Output the (x, y) coordinate of the center of the cell containing the given text.  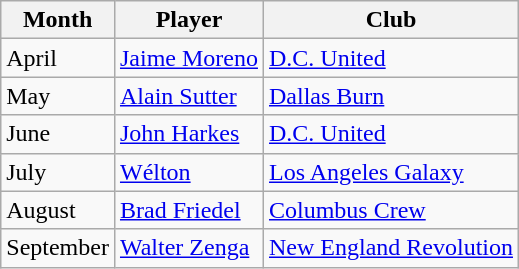
Columbus Crew (390, 210)
Alain Sutter (188, 96)
Club (390, 20)
Month (58, 20)
August (58, 210)
June (58, 134)
Dallas Burn (390, 96)
April (58, 58)
September (58, 248)
Player (188, 20)
Wélton (188, 172)
John Harkes (188, 134)
July (58, 172)
Los Angeles Galaxy (390, 172)
Jaime Moreno (188, 58)
May (58, 96)
New England Revolution (390, 248)
Walter Zenga (188, 248)
Brad Friedel (188, 210)
